Return the (X, Y) coordinate for the center point of the cell that contains the specified text.  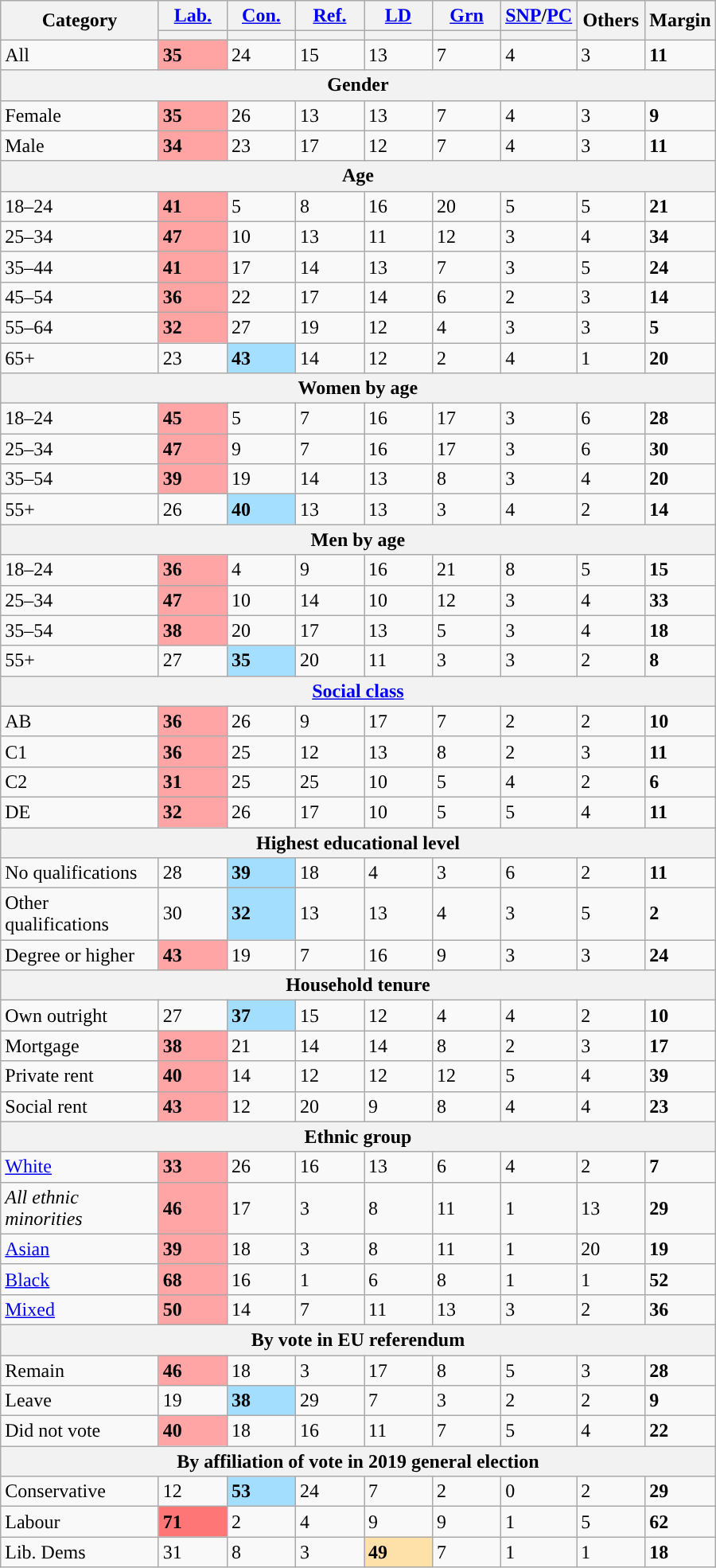
C1 (80, 751)
Lab. (193, 16)
Asian (80, 1249)
53 (261, 1492)
Male (80, 146)
Mixed (80, 1309)
AB (80, 721)
All ethnic minorities (80, 1208)
Women by age (358, 388)
62 (680, 1522)
Highest educational level (358, 843)
68 (193, 1279)
37 (261, 1016)
50 (193, 1309)
No qualifications (80, 873)
49 (399, 1552)
Leave (80, 1401)
Private rent (80, 1076)
Age (358, 176)
Remain (80, 1370)
Gender (358, 85)
DE (80, 812)
C2 (80, 782)
65+ (80, 357)
Social rent (80, 1106)
45 (193, 419)
All (80, 55)
71 (193, 1522)
0 (539, 1492)
Conservative (80, 1492)
52 (680, 1279)
White (80, 1167)
Female (80, 115)
Degree or higher (80, 955)
Men by age (358, 540)
Social class (358, 691)
Category (80, 21)
Con. (261, 16)
By vote in EU referendum (358, 1340)
SNP/PC (539, 16)
Did not vote (80, 1431)
Other qualifications (80, 914)
Mortgage (80, 1046)
Margin (680, 21)
Others (611, 21)
Labour (80, 1522)
LD (399, 16)
Ref. (329, 16)
45–54 (80, 297)
55–64 (80, 327)
Own outright (80, 1016)
35–44 (80, 267)
Lib. Dems (80, 1552)
By affiliation of vote in 2019 general election (358, 1461)
Black (80, 1279)
Household tenure (358, 985)
Ethnic group (358, 1137)
Grn (467, 16)
